Return (x, y) of the center of cell containing provided text 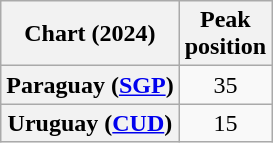
35 (225, 85)
Chart (2024) (90, 34)
Peakposition (225, 34)
15 (225, 123)
Paraguay (SGP) (90, 85)
Uruguay (CUD) (90, 123)
